Identify which cell holds the provided text, then report its (x, y) central coordinate. 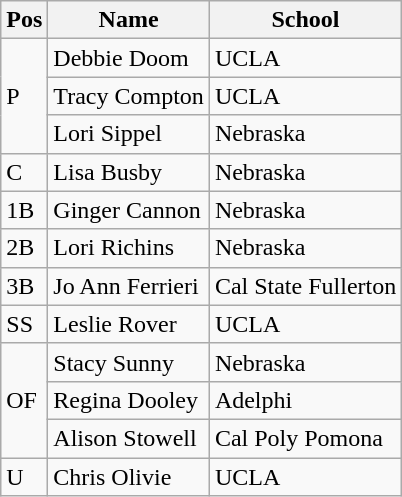
Cal Poly Pomona (305, 438)
Lori Sippel (129, 134)
Adelphi (305, 400)
3B (24, 286)
Tracy Compton (129, 96)
Ginger Cannon (129, 210)
Lisa Busby (129, 172)
C (24, 172)
Cal State Fullerton (305, 286)
School (305, 20)
Pos (24, 20)
Stacy Sunny (129, 362)
P (24, 96)
OF (24, 400)
Lori Richins (129, 248)
2B (24, 248)
SS (24, 324)
1B (24, 210)
Leslie Rover (129, 324)
Alison Stowell (129, 438)
Debbie Doom (129, 58)
Chris Olivie (129, 477)
Name (129, 20)
Regina Dooley (129, 400)
U (24, 477)
Jo Ann Ferrieri (129, 286)
